Return (x, y) of the center of cell containing provided text 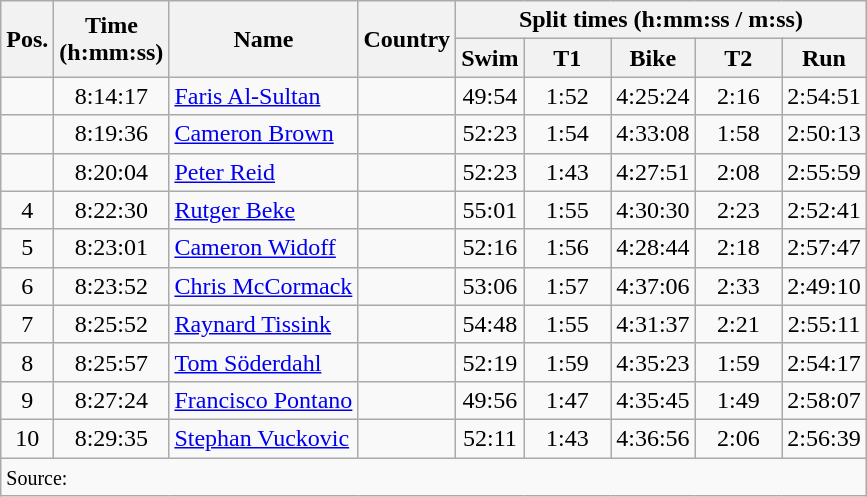
4:27:51 (653, 172)
4:31:37 (653, 324)
1:58 (738, 134)
Faris Al-Sultan (264, 96)
Cameron Brown (264, 134)
8:20:04 (112, 172)
2:33 (738, 286)
55:01 (490, 210)
Run (824, 58)
2:54:51 (824, 96)
8:22:30 (112, 210)
Raynard Tissink (264, 324)
2:08 (738, 172)
2:58:07 (824, 400)
2:16 (738, 96)
4:28:44 (653, 248)
53:06 (490, 286)
Rutger Beke (264, 210)
49:56 (490, 400)
4:37:06 (653, 286)
4:35:23 (653, 362)
8:19:36 (112, 134)
Francisco Pontano (264, 400)
4:35:45 (653, 400)
Split times (h:mm:ss / m:ss) (662, 20)
52:11 (490, 438)
4:30:30 (653, 210)
Country (407, 39)
4:33:08 (653, 134)
Cameron Widoff (264, 248)
2:21 (738, 324)
4 (28, 210)
Pos. (28, 39)
Stephan Vuckovic (264, 438)
T1 (568, 58)
5 (28, 248)
Peter Reid (264, 172)
8:23:52 (112, 286)
Chris McCormack (264, 286)
7 (28, 324)
1:52 (568, 96)
1:49 (738, 400)
2:18 (738, 248)
2:49:10 (824, 286)
52:16 (490, 248)
2:23 (738, 210)
Tom Söderdahl (264, 362)
54:48 (490, 324)
2:06 (738, 438)
2:57:47 (824, 248)
8:14:17 (112, 96)
2:50:13 (824, 134)
2:56:39 (824, 438)
4:25:24 (653, 96)
1:56 (568, 248)
4:36:56 (653, 438)
Name (264, 39)
8 (28, 362)
Time(h:mm:ss) (112, 39)
2:55:11 (824, 324)
1:47 (568, 400)
8:27:24 (112, 400)
10 (28, 438)
Swim (490, 58)
52:19 (490, 362)
9 (28, 400)
1:54 (568, 134)
1:57 (568, 286)
8:29:35 (112, 438)
6 (28, 286)
T2 (738, 58)
2:55:59 (824, 172)
Bike (653, 58)
2:54:17 (824, 362)
8:25:52 (112, 324)
Source: (434, 477)
8:23:01 (112, 248)
8:25:57 (112, 362)
2:52:41 (824, 210)
49:54 (490, 96)
